From the cell containing the given text, extract its center point as (x, y) coordinate. 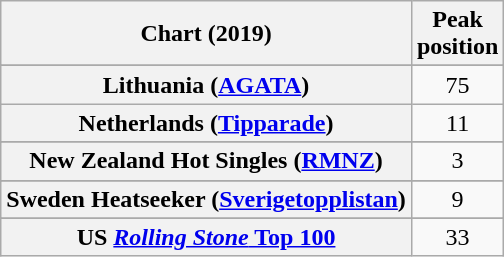
3 (457, 161)
9 (457, 199)
Lithuania (AGATA) (206, 85)
11 (457, 123)
US Rolling Stone Top 100 (206, 237)
33 (457, 237)
75 (457, 85)
Peakposition (457, 34)
Sweden Heatseeker (Sverigetopplistan) (206, 199)
Netherlands (Tipparade) (206, 123)
New Zealand Hot Singles (RMNZ) (206, 161)
Chart (2019) (206, 34)
